Find where the given text appears and provide that cell's center as (x, y) coordinate. 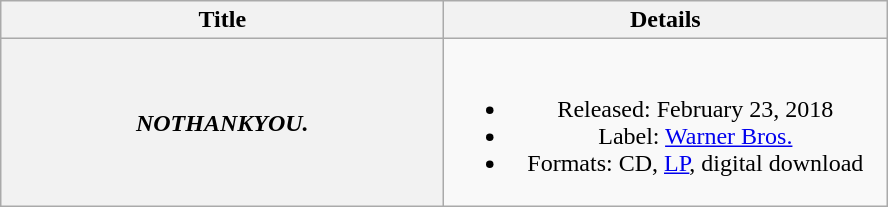
NOTHANKYOU. (222, 122)
Released: February 23, 2018Label: Warner Bros.Formats: CD, LP, digital download (666, 122)
Details (666, 20)
Title (222, 20)
